Identify which cell holds the provided text, then report its (X, Y) central coordinate. 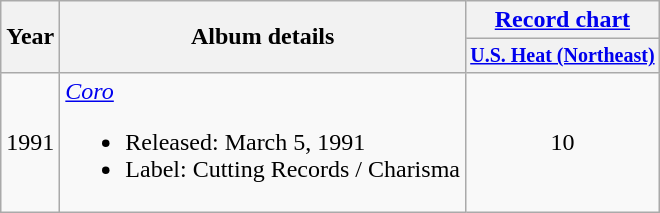
CoroReleased: March 5, 1991Label: Cutting Records / Charisma (263, 142)
10 (562, 142)
Year (30, 37)
Record chart (562, 20)
1991 (30, 142)
Album details (263, 37)
U.S. Heat (Northeast) (562, 56)
